Return [x, y] of the center of cell containing provided text 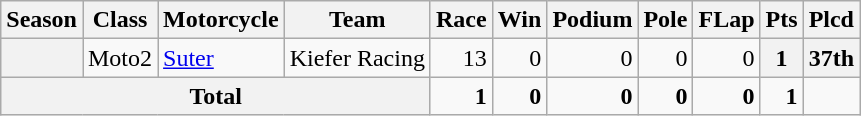
Pole [666, 20]
Class [120, 20]
13 [461, 58]
Motorcycle [222, 20]
Race [461, 20]
Plcd [831, 20]
FLap [726, 20]
Win [520, 20]
Suter [222, 58]
Kiefer Racing [357, 58]
Pts [782, 20]
Moto2 [120, 58]
Podium [592, 20]
Total [216, 96]
Season [42, 20]
Team [357, 20]
37th [831, 58]
